Identify which cell holds the provided text, then report its (X, Y) central coordinate. 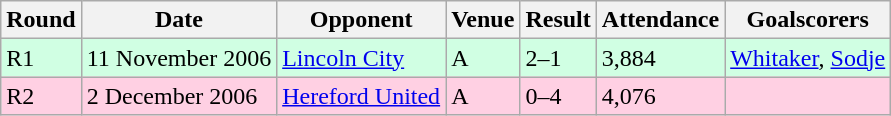
4,076 (660, 96)
Lincoln City (362, 58)
2–1 (558, 58)
0–4 (558, 96)
2 December 2006 (178, 96)
3,884 (660, 58)
Goalscorers (808, 20)
Opponent (362, 20)
Whitaker, Sodje (808, 58)
Result (558, 20)
R1 (41, 58)
Hereford United (362, 96)
Date (178, 20)
Venue (483, 20)
Round (41, 20)
R2 (41, 96)
Attendance (660, 20)
11 November 2006 (178, 58)
